Capture the cell that displays the provided text and extract its (x, y) central coordinate. 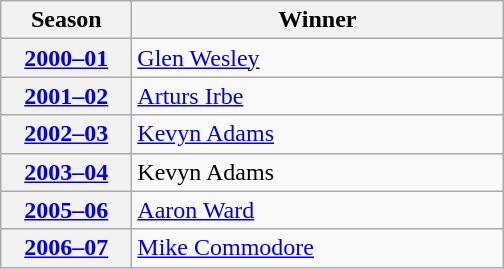
Glen Wesley (318, 58)
2006–07 (66, 248)
2005–06 (66, 210)
2003–04 (66, 172)
Season (66, 20)
Mike Commodore (318, 248)
2001–02 (66, 96)
Arturs Irbe (318, 96)
2000–01 (66, 58)
2002–03 (66, 134)
Aaron Ward (318, 210)
Winner (318, 20)
